Extract the [x, y] coordinate from the center of the cell holding the provided text.  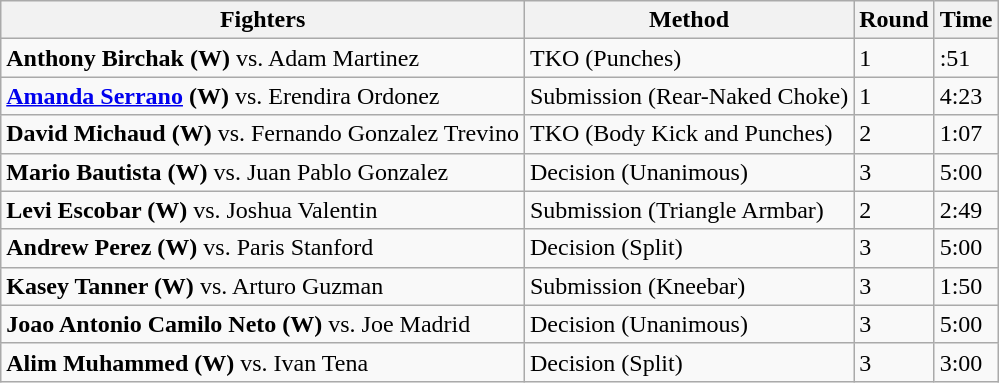
Submission (Triangle Armbar) [688, 210]
Alim Muhammed (W) vs. Ivan Tena [263, 362]
Submission (Rear-Naked Choke) [688, 96]
Levi Escobar (W) vs. Joshua Valentin [263, 210]
Fighters [263, 20]
Kasey Tanner (W) vs. Arturo Guzman [263, 286]
:51 [966, 58]
3:00 [966, 362]
4:23 [966, 96]
Amanda Serrano (W) vs. Erendira Ordonez [263, 96]
1:50 [966, 286]
Time [966, 20]
TKO (Punches) [688, 58]
2:49 [966, 210]
Joao Antonio Camilo Neto (W) vs. Joe Madrid [263, 324]
Mario Bautista (W) vs. Juan Pablo Gonzalez [263, 172]
Submission (Kneebar) [688, 286]
David Michaud (W) vs. Fernando Gonzalez Trevino [263, 134]
Anthony Birchak (W) vs. Adam Martinez [263, 58]
1:07 [966, 134]
Method [688, 20]
Round [894, 20]
Andrew Perez (W) vs. Paris Stanford [263, 248]
TKO (Body Kick and Punches) [688, 134]
